For the text-containing cell, return its midpoint in [x, y] coordinate format. 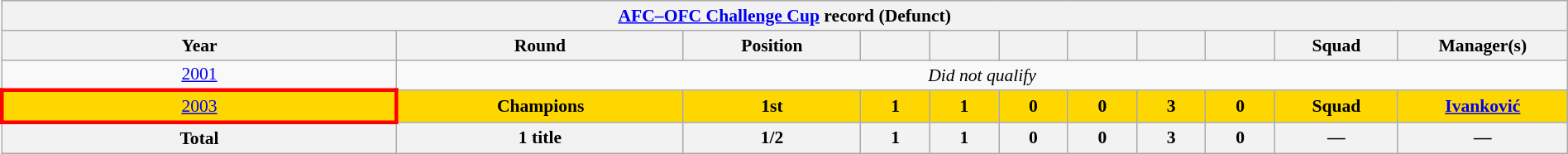
Champions [540, 108]
Round [540, 46]
1/2 [772, 137]
AFC–OFC Challenge Cup record (Defunct) [784, 16]
1st [772, 108]
Ivanković [1482, 108]
Year [199, 46]
Manager(s) [1482, 46]
2001 [199, 75]
1 title [540, 137]
Total [199, 137]
Did not qualify [982, 75]
Position [772, 46]
2003 [199, 108]
